Locate the cell with the specified text and output its [x, y] center coordinate. 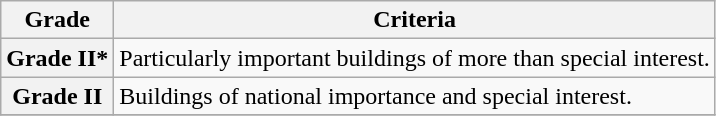
Grade II* [58, 58]
Grade II [58, 96]
Particularly important buildings of more than special interest. [415, 58]
Buildings of national importance and special interest. [415, 96]
Criteria [415, 20]
Grade [58, 20]
